From the cell containing the given text, extract its center point as [x, y] coordinate. 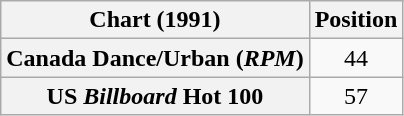
US Billboard Hot 100 [155, 96]
Chart (1991) [155, 20]
Canada Dance/Urban (RPM) [155, 58]
Position [356, 20]
44 [356, 58]
57 [356, 96]
